Return (x, y) of the center of cell containing provided text 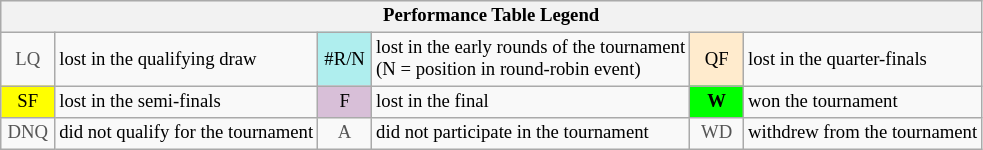
F (345, 102)
Performance Table Legend (492, 16)
WD (717, 134)
lost in the semi-finals (186, 102)
did not participate in the tournament (531, 134)
did not qualify for the tournament (186, 134)
withdrew from the tournament (863, 134)
won the tournament (863, 102)
A (345, 134)
SF (28, 102)
W (717, 102)
#R/N (345, 60)
lost in the qualifying draw (186, 60)
DNQ (28, 134)
LQ (28, 60)
lost in the quarter-finals (863, 60)
lost in the final (531, 102)
QF (717, 60)
lost in the early rounds of the tournament(N = position in round-robin event) (531, 60)
